Capture the cell that displays the provided text and extract its (x, y) central coordinate. 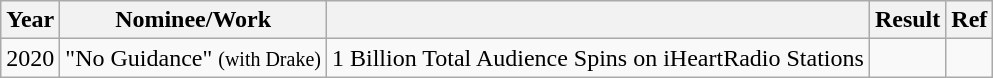
Year (30, 20)
2020 (30, 58)
Result (907, 20)
"No Guidance" (with Drake) (194, 58)
Ref (970, 20)
1 Billion Total Audience Spins on iHeartRadio Stations (598, 58)
Nominee/Work (194, 20)
